Find where the given text appears and provide that cell's center as (x, y) coordinate. 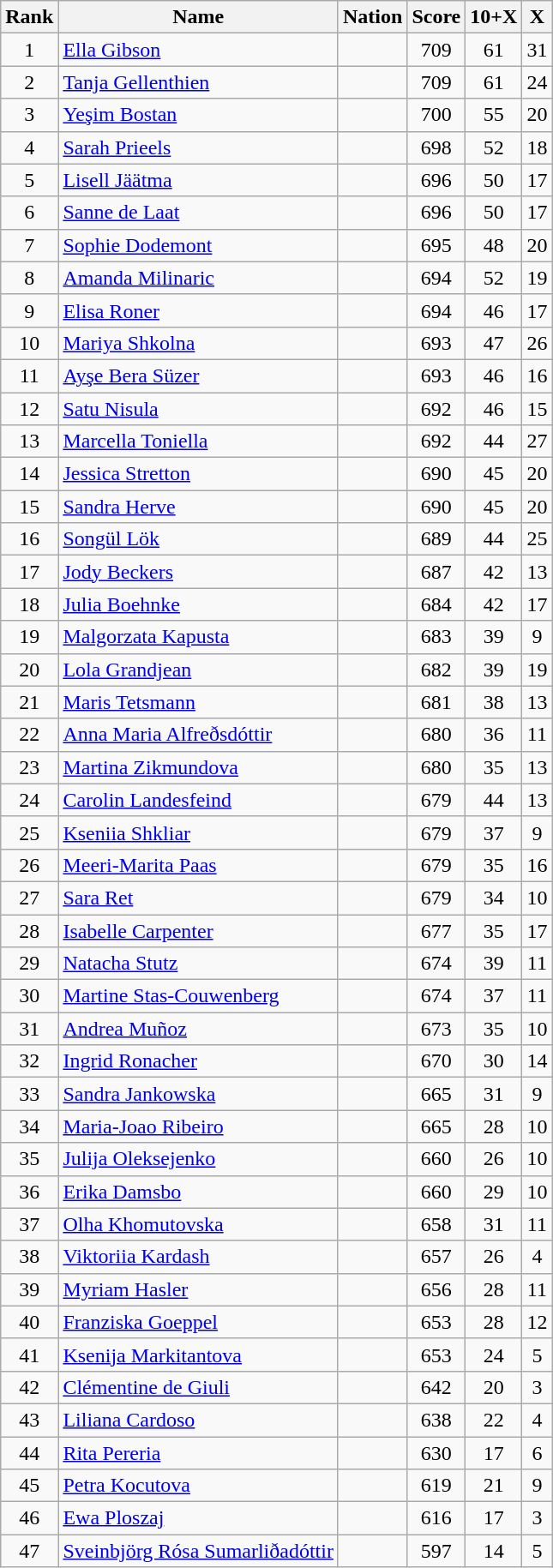
619 (436, 1486)
658 (436, 1224)
630 (436, 1453)
23 (29, 767)
Sarah Prieels (199, 147)
670 (436, 1061)
Julia Boehnke (199, 604)
33 (29, 1094)
673 (436, 1029)
Ewa Ploszaj (199, 1518)
48 (494, 245)
616 (436, 1518)
681 (436, 702)
Jessica Stretton (199, 474)
Yeşim Bostan (199, 115)
689 (436, 539)
Anna Maria Alfreðsdóttir (199, 735)
Maria-Joao Ribeiro (199, 1126)
1 (29, 50)
Lisell Jäätma (199, 180)
638 (436, 1420)
Julija Oleksejenko (199, 1159)
700 (436, 115)
Andrea Muñoz (199, 1029)
Mariya Shkolna (199, 343)
Sara Ret (199, 898)
Maris Tetsmann (199, 702)
Ella Gibson (199, 50)
657 (436, 1257)
Viktoriia Kardash (199, 1257)
Score (436, 17)
Ingrid Ronacher (199, 1061)
55 (494, 115)
Franziska Goeppel (199, 1322)
Liliana Cardoso (199, 1420)
32 (29, 1061)
Sveinbjörg Rósa Sumarliðadóttir (199, 1551)
Malgorzata Kapusta (199, 637)
Ayşe Bera Süzer (199, 375)
Rank (29, 17)
683 (436, 637)
597 (436, 1551)
Satu Nisula (199, 409)
Erika Damsbo (199, 1192)
Kseniia Shkliar (199, 832)
Petra Kocutova (199, 1486)
Sandra Herve (199, 507)
43 (29, 1420)
684 (436, 604)
Martina Zikmundova (199, 767)
642 (436, 1387)
Songül Lök (199, 539)
Olha Khomutovska (199, 1224)
Isabelle Carpenter (199, 930)
2 (29, 82)
Clémentine de Giuli (199, 1387)
8 (29, 278)
Ksenija Markitantova (199, 1355)
X (537, 17)
698 (436, 147)
Name (199, 17)
695 (436, 245)
Elisa Roner (199, 310)
7 (29, 245)
Meeri-Marita Paas (199, 865)
40 (29, 1322)
Nation (372, 17)
Tanja Gellenthien (199, 82)
Marcella Toniella (199, 442)
Sanne de Laat (199, 213)
10+X (494, 17)
Rita Pereria (199, 1453)
656 (436, 1289)
Jody Beckers (199, 572)
687 (436, 572)
Myriam Hasler (199, 1289)
Lola Grandjean (199, 670)
682 (436, 670)
Martine Stas-Couwenberg (199, 996)
Natacha Stutz (199, 964)
41 (29, 1355)
Amanda Milinaric (199, 278)
677 (436, 930)
Carolin Landesfeind (199, 800)
Sophie Dodemont (199, 245)
Sandra Jankowska (199, 1094)
